Determine the [x, y] coordinate at the center of the cell enclosing the given text.  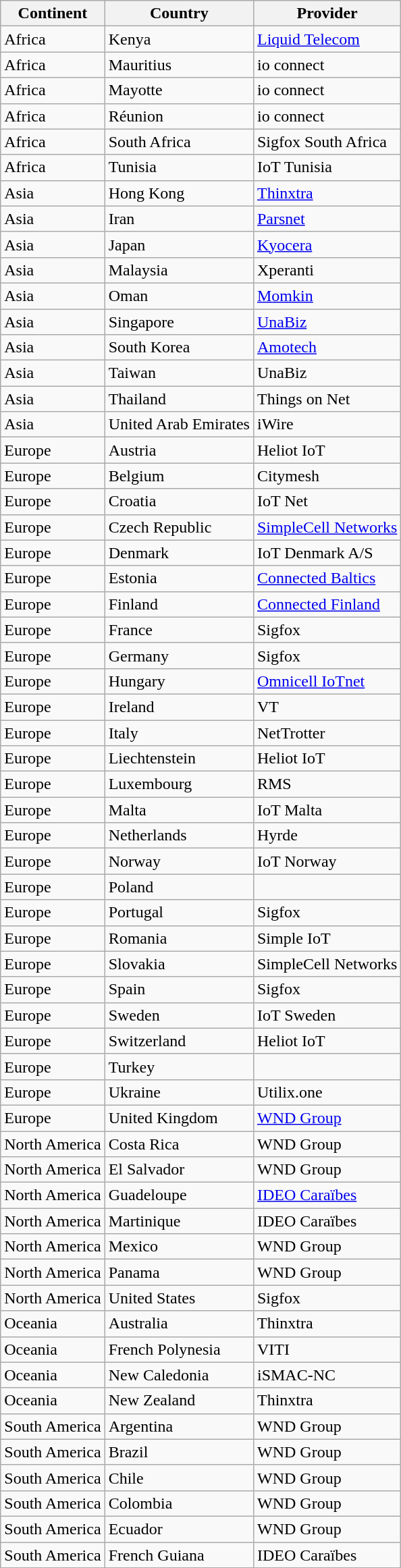
Malaysia [179, 270]
IoT Sweden [327, 1015]
El Salvador [179, 1170]
France [179, 630]
NetTrotter [327, 732]
Chile [179, 1478]
Mauritius [179, 65]
Iran [179, 219]
Sigfox South Africa [327, 142]
IoT Norway [327, 861]
Turkey [179, 1066]
Simple IoT [327, 938]
Martinique [179, 1221]
Japan [179, 244]
Hong Kong [179, 193]
Thailand [179, 399]
Ukraine [179, 1092]
Citymesh [327, 476]
United States [179, 1298]
Netherlands [179, 836]
Romania [179, 938]
Argentina [179, 1426]
Panama [179, 1272]
United Kingdom [179, 1118]
Hungary [179, 681]
Mayotte [179, 90]
Italy [179, 732]
Connected Finland [327, 604]
Spain [179, 990]
French Guiana [179, 1555]
Sweden [179, 1015]
Brazil [179, 1452]
Luxembourg [179, 784]
Utilix.one [327, 1092]
IoT Net [327, 502]
New Zealand [179, 1401]
New Caledonia [179, 1375]
Denmark [179, 553]
Xperanti [327, 270]
IoT Malta [327, 810]
Oman [179, 296]
United Arab Emirates [179, 425]
Continent [53, 13]
Poland [179, 887]
Finland [179, 604]
Liquid Telecom [327, 39]
Austria [179, 450]
South Korea [179, 348]
Australia [179, 1324]
Kyocera [327, 244]
Mexico [179, 1247]
Costa Rica [179, 1144]
Switzerland [179, 1041]
Parsnet [327, 219]
Provider [327, 13]
Norway [179, 861]
Germany [179, 655]
IoT Denmark A/S [327, 553]
Singapore [179, 322]
Amotech [327, 348]
Taiwan [179, 373]
Hyrde [327, 836]
Malta [179, 810]
VT [327, 707]
iWire [327, 425]
South Africa [179, 142]
IoT Tunisia [327, 167]
Portugal [179, 913]
Czech Republic [179, 527]
Belgium [179, 476]
Ecuador [179, 1529]
Momkin [327, 296]
Réunion [179, 116]
Ireland [179, 707]
Country [179, 13]
VITI [327, 1349]
Kenya [179, 39]
Tunisia [179, 167]
French Polynesia [179, 1349]
Croatia [179, 502]
Slovakia [179, 964]
Omnicell IoTnet [327, 681]
Liechtenstein [179, 759]
Things on Net [327, 399]
Guadeloupe [179, 1195]
Estonia [179, 578]
Colombia [179, 1503]
iSMAC-NC [327, 1375]
Connected Baltics [327, 578]
RMS [327, 784]
